Determine the (x, y) coordinate at the center of the cell enclosing the given text.  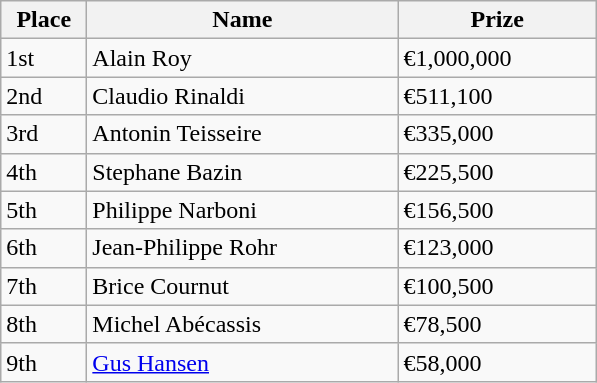
5th (44, 210)
Gus Hansen (242, 362)
Prize (498, 20)
Claudio Rinaldi (242, 96)
7th (44, 286)
Philippe Narboni (242, 210)
€335,000 (498, 134)
€225,500 (498, 172)
€58,000 (498, 362)
Antonin Teisseire (242, 134)
€156,500 (498, 210)
Stephane Bazin (242, 172)
Place (44, 20)
€511,100 (498, 96)
4th (44, 172)
1st (44, 58)
9th (44, 362)
3rd (44, 134)
€123,000 (498, 248)
8th (44, 324)
€1,000,000 (498, 58)
6th (44, 248)
Jean-Philippe Rohr (242, 248)
€100,500 (498, 286)
€78,500 (498, 324)
Brice Cournut (242, 286)
Michel Abécassis (242, 324)
Alain Roy (242, 58)
Name (242, 20)
2nd (44, 96)
